Find where the given text appears and provide that cell's center as [x, y] coordinate. 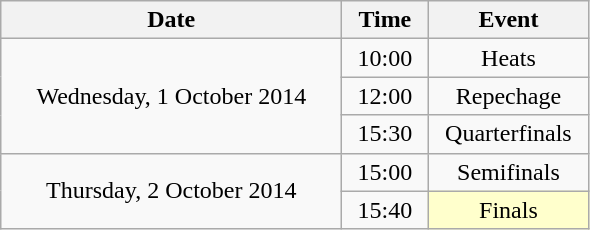
Repechage [508, 96]
15:30 [385, 134]
Date [172, 20]
Event [508, 20]
Semifinals [508, 172]
Quarterfinals [508, 134]
10:00 [385, 58]
Heats [508, 58]
12:00 [385, 96]
Time [385, 20]
15:40 [385, 210]
Finals [508, 210]
Wednesday, 1 October 2014 [172, 96]
15:00 [385, 172]
Thursday, 2 October 2014 [172, 191]
